Scan for the cell matching the given text and deliver its (X, Y) coordinate at center. 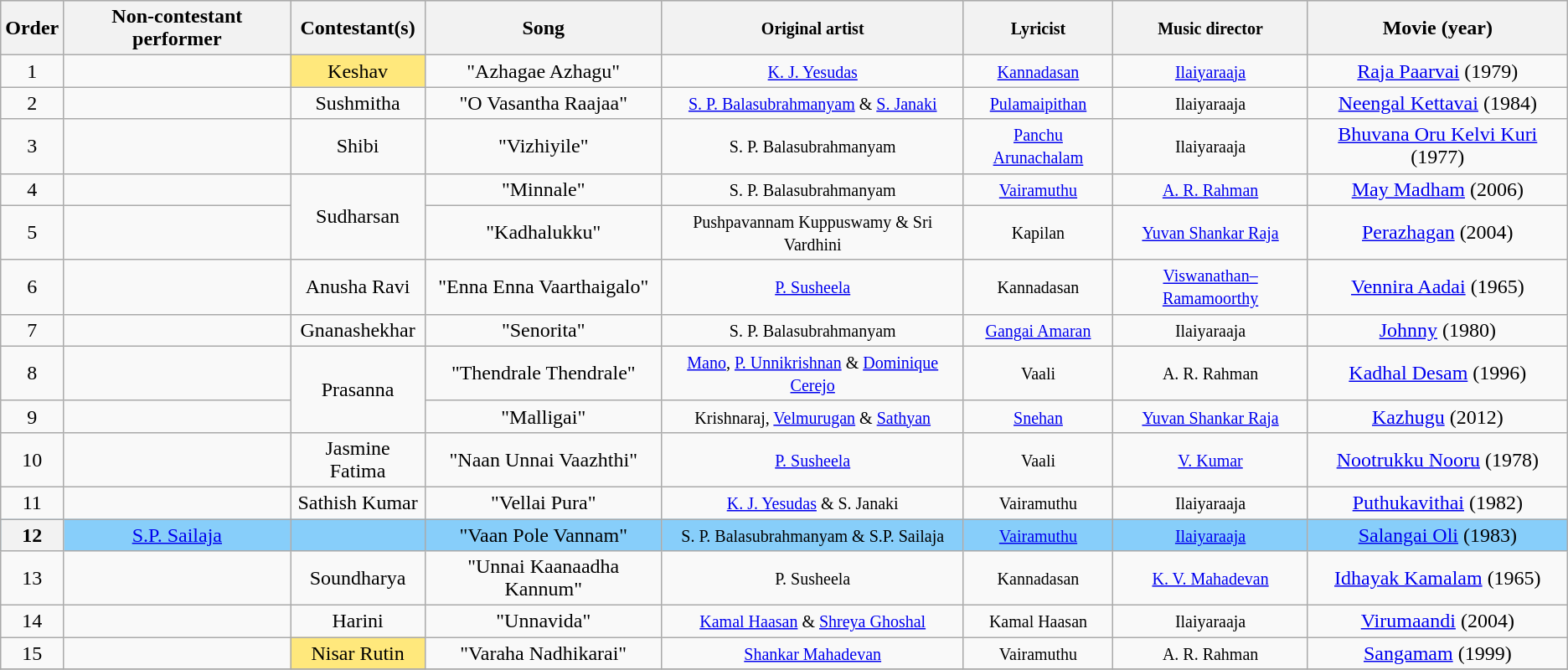
Kadhal Desam (1996) (1437, 374)
Snehan (1039, 416)
14 (32, 621)
11 (32, 502)
"Varaha Nadhikarai" (543, 653)
Movie (year) (1437, 28)
S. P. Balasubrahmanyam & S. Janaki (812, 103)
K. J. Yesudas (812, 71)
"Kadhalukku" (543, 233)
Jasmine Fatima (358, 459)
Keshav (358, 71)
"Enna Enna Vaarthaigalo" (543, 286)
Order (32, 28)
"O Vasantha Raajaa" (543, 103)
Anusha Ravi (358, 286)
Bhuvana Oru Kelvi Kuri (1977) (1437, 146)
May Madham (2006) (1437, 189)
Kamal Haasan & Shreya Ghoshal (812, 621)
1 (32, 71)
Panchu Arunachalam (1039, 146)
"Senorita" (543, 330)
Perazhagan (2004) (1437, 233)
Pulamaipithan (1039, 103)
Harini (358, 621)
2 (32, 103)
"Naan Unnai Vaazhthi" (543, 459)
Sangamam (1999) (1437, 653)
Mano, P. Unnikrishnan & Dominique Cerejo (812, 374)
Soundharya (358, 578)
Gnanashekhar (358, 330)
Idhayak Kamalam (1965) (1437, 578)
Gangai Amaran (1039, 330)
Nootrukku Nooru (1978) (1437, 459)
Sudharsan (358, 216)
Song (543, 28)
5 (32, 233)
Raja Paarvai (1979) (1437, 71)
Kazhugu (2012) (1437, 416)
Vennira Aadai (1965) (1437, 286)
Johnny (1980) (1437, 330)
Music director (1211, 28)
6 (32, 286)
Shankar Mahadevan (812, 653)
Krishnaraj, Velmurugan & Sathyan (812, 416)
Salangai Oli (1983) (1437, 535)
V. Kumar (1211, 459)
K. V. Mahadevan (1211, 578)
"Thendrale Thendrale" (543, 374)
Shibi (358, 146)
Sushmitha (358, 103)
"Malligai" (543, 416)
Neengal Kettavai (1984) (1437, 103)
S.P. Sailaja (178, 535)
"Minnale" (543, 189)
12 (32, 535)
"Unnai Kaanaadha Kannum" (543, 578)
7 (32, 330)
10 (32, 459)
Viswanathan–Ramamoorthy (1211, 286)
Contestant(s) (358, 28)
"Vizhiyile" (543, 146)
9 (32, 416)
Pushpavannam Kuppuswamy & Sri Vardhini (812, 233)
8 (32, 374)
3 (32, 146)
Nisar Rutin (358, 653)
"Vellai Pura" (543, 502)
S. P. Balasubrahmanyam & S.P. Sailaja (812, 535)
Original artist (812, 28)
Lyricist (1039, 28)
15 (32, 653)
Prasanna (358, 389)
13 (32, 578)
4 (32, 189)
K. J. Yesudas & S. Janaki (812, 502)
"Unnavida" (543, 621)
"Azhagae Azhagu" (543, 71)
Kapilan (1039, 233)
Sathish Kumar (358, 502)
Non-contestant performer (178, 28)
Puthukavithai (1982) (1437, 502)
Kamal Haasan (1039, 621)
Virumaandi (2004) (1437, 621)
"Vaan Pole Vannam" (543, 535)
